Determine the (x, y) coordinate at the center of the cell enclosing the given text.  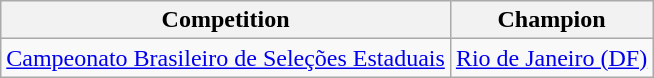
Rio de Janeiro (DF) (551, 58)
Champion (551, 20)
Competition (226, 20)
Campeonato Brasileiro de Seleções Estaduais (226, 58)
